Scan for the cell matching the given text and deliver its (X, Y) coordinate at center. 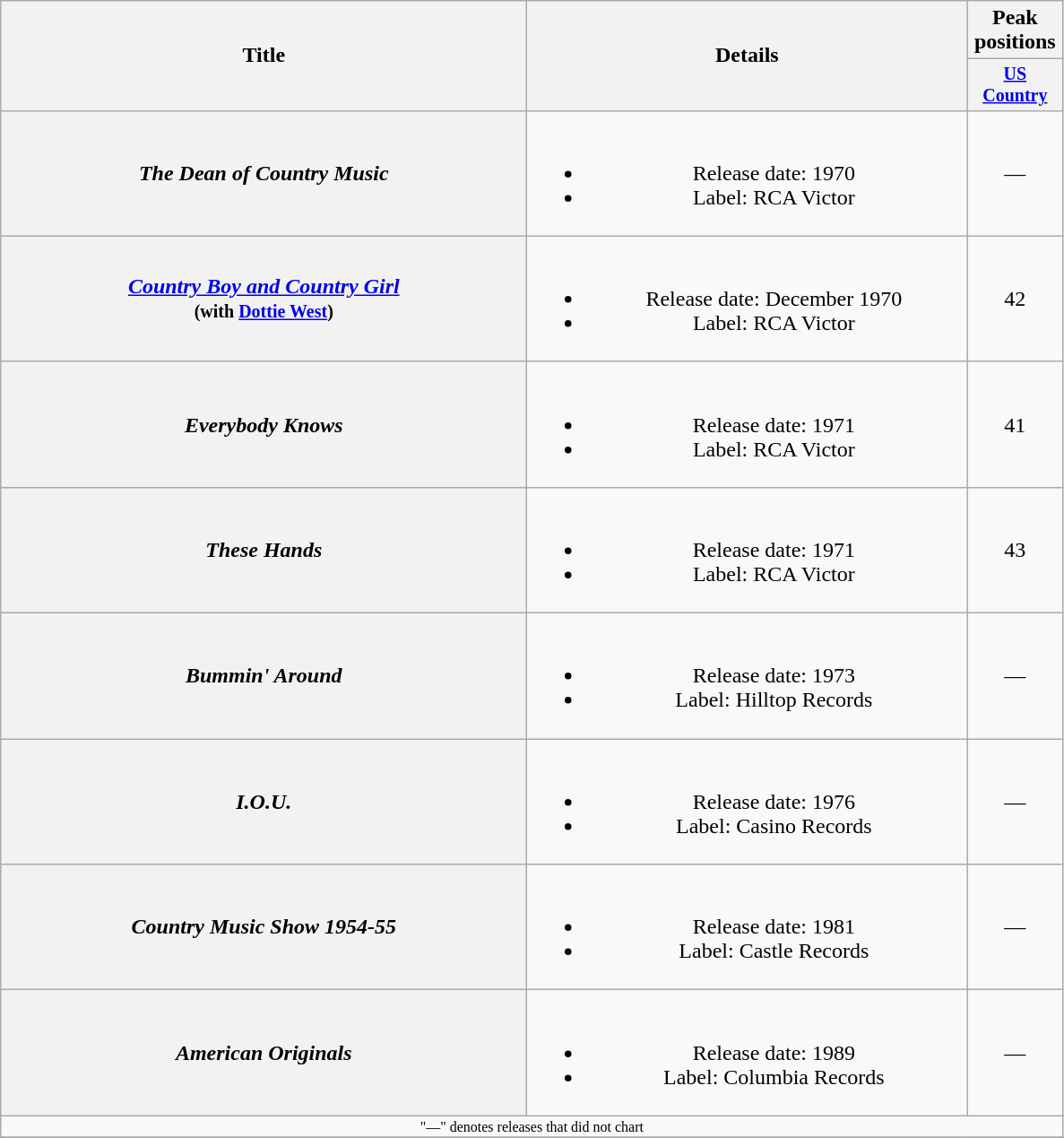
Release date: December 1970Label: RCA Victor (748, 299)
Country Boy and Country Girl(with Dottie West) (264, 299)
Release date: 1981Label: Castle Records (748, 927)
Release date: 1973Label: Hilltop Records (748, 676)
These Hands (264, 550)
Bummin' Around (264, 676)
The Dean of Country Music (264, 173)
Title (264, 56)
Country Music Show 1954-55 (264, 927)
Details (748, 56)
43 (1015, 550)
American Originals (264, 1053)
Release date: 1989Label: Columbia Records (748, 1053)
Peak positions (1015, 30)
Release date: 1970Label: RCA Victor (748, 173)
I.O.U. (264, 802)
"—" denotes releases that did not chart (532, 1126)
41 (1015, 424)
US Country (1015, 84)
Everybody Knows (264, 424)
42 (1015, 299)
Release date: 1976Label: Casino Records (748, 802)
